Find where the given text appears and provide that cell's center as [x, y] coordinate. 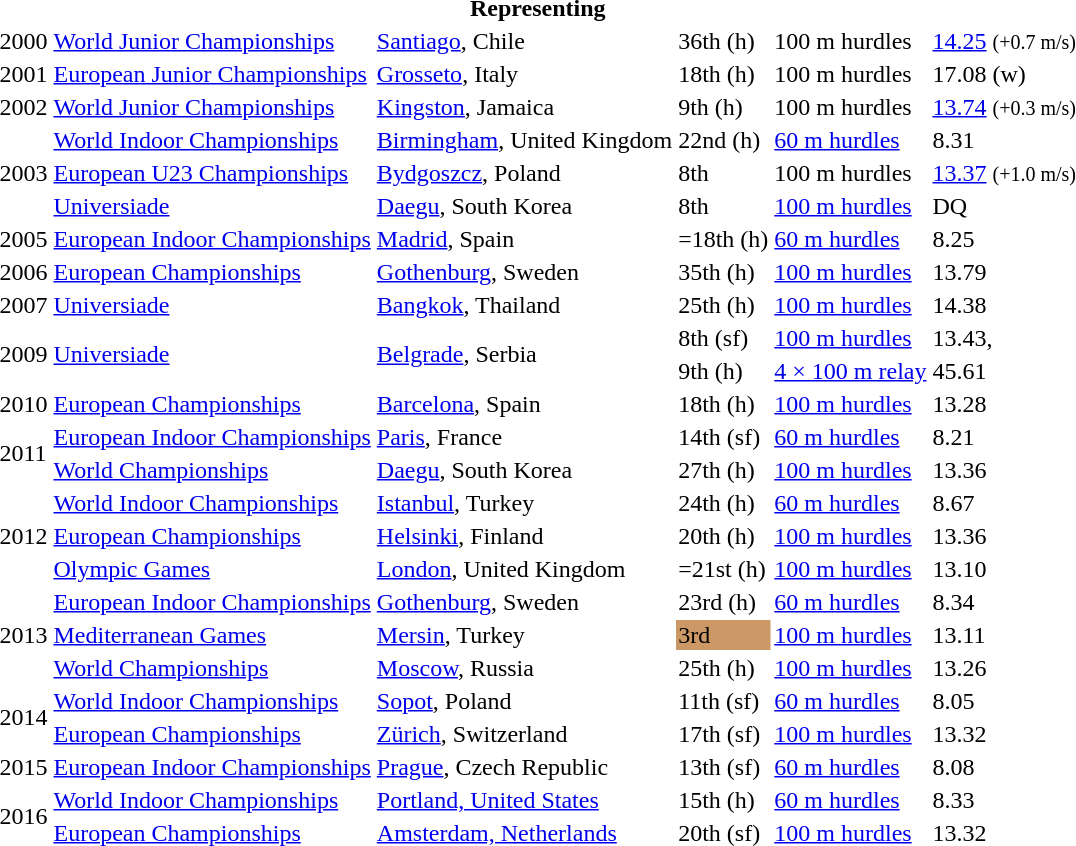
36th (h) [724, 41]
4 × 100 m relay [850, 371]
Bangkok, Thailand [524, 305]
15th (h) [724, 800]
Belgrade, Serbia [524, 354]
Barcelona, Spain [524, 404]
Sopot, Poland [524, 701]
Prague, Czech Republic [524, 767]
Zürich, Switzerland [524, 734]
London, United Kingdom [524, 569]
Paris, France [524, 437]
Madrid, Spain [524, 239]
Santiago, Chile [524, 41]
Moscow, Russia [524, 668]
Mersin, Turkey [524, 635]
3rd [724, 635]
Birmingham, United Kingdom [524, 140]
Grosseto, Italy [524, 74]
European Junior Championships [212, 74]
24th (h) [724, 503]
17th (sf) [724, 734]
13th (sf) [724, 767]
22nd (h) [724, 140]
Helsinki, Finland [524, 536]
Olympic Games [212, 569]
Bydgoszcz, Poland [524, 173]
35th (h) [724, 272]
European U23 Championships [212, 173]
Istanbul, Turkey [524, 503]
Portland, United States [524, 800]
8th (sf) [724, 338]
Mediterranean Games [212, 635]
=18th (h) [724, 239]
14th (sf) [724, 437]
20th (h) [724, 536]
=21st (h) [724, 569]
11th (sf) [724, 701]
Kingston, Jamaica [524, 107]
23rd (h) [724, 602]
27th (h) [724, 470]
